Locate the cell with the specified text and output its [x, y] center coordinate. 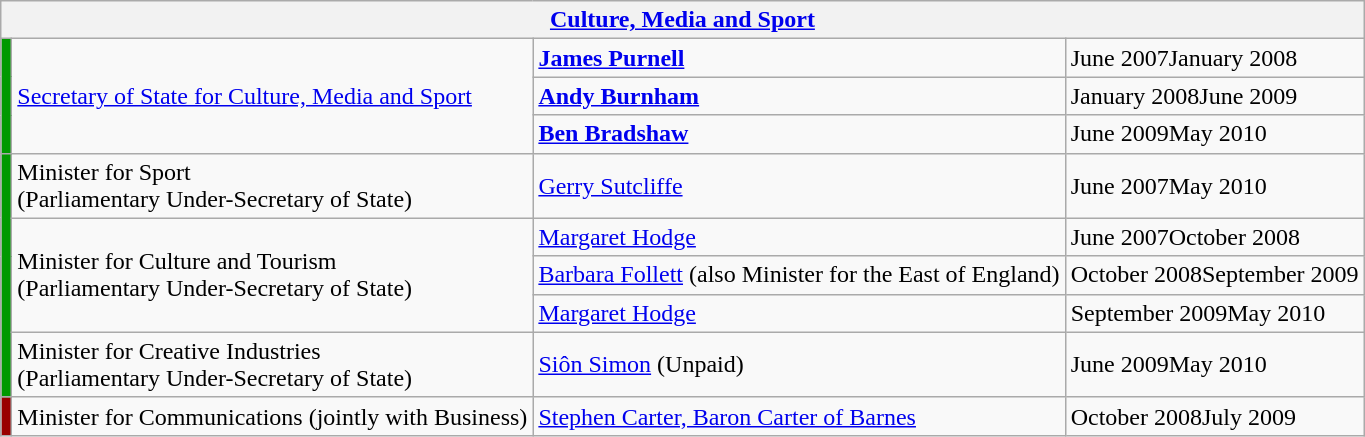
Barbara Follett (also Minister for the East of England) [799, 275]
June 2007January 2008 [1214, 58]
September 2009May 2010 [1214, 313]
James Purnell [799, 58]
Culture, Media and Sport [682, 20]
June 2007May 2010 [1214, 186]
Andy Burnham [799, 96]
October 2008July 2009 [1214, 416]
June 2007October 2008 [1214, 237]
January 2008June 2009 [1214, 96]
Gerry Sutcliffe [799, 186]
Secretary of State for Culture, Media and Sport [272, 96]
Ben Bradshaw [799, 134]
Minister for Culture and Tourism(Parliamentary Under-Secretary of State) [272, 275]
Minister for Communications (jointly with Business) [272, 416]
Minister for Creative Industries(Parliamentary Under-Secretary of State) [272, 364]
Siôn Simon (Unpaid) [799, 364]
October 2008September 2009 [1214, 275]
Minister for Sport(Parliamentary Under-Secretary of State) [272, 186]
Stephen Carter, Baron Carter of Barnes [799, 416]
